Search for the cell housing the specified text and yield its (x, y) center coordinate. 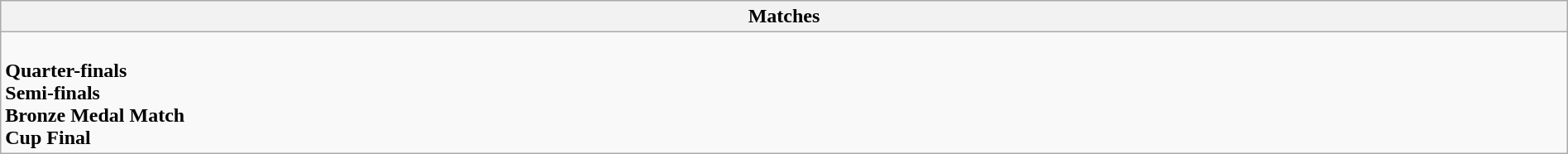
Matches (784, 17)
Quarter-finals Semi-finals Bronze Medal Match Cup Final (784, 93)
